For the text-containing cell, return its midpoint in [X, Y] coordinate format. 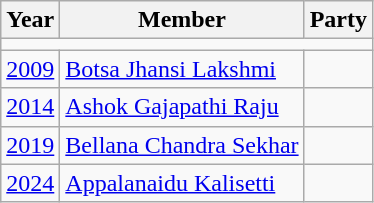
Party [338, 20]
Botsa Jhansi Lakshmi [182, 69]
Ashok Gajapathi Raju [182, 107]
2019 [30, 145]
2014 [30, 107]
Year [30, 20]
Member [182, 20]
2024 [30, 183]
Bellana Chandra Sekhar [182, 145]
Appalanaidu Kalisetti [182, 183]
2009 [30, 69]
